Scan for the cell matching the given text and deliver its [x, y] coordinate at center. 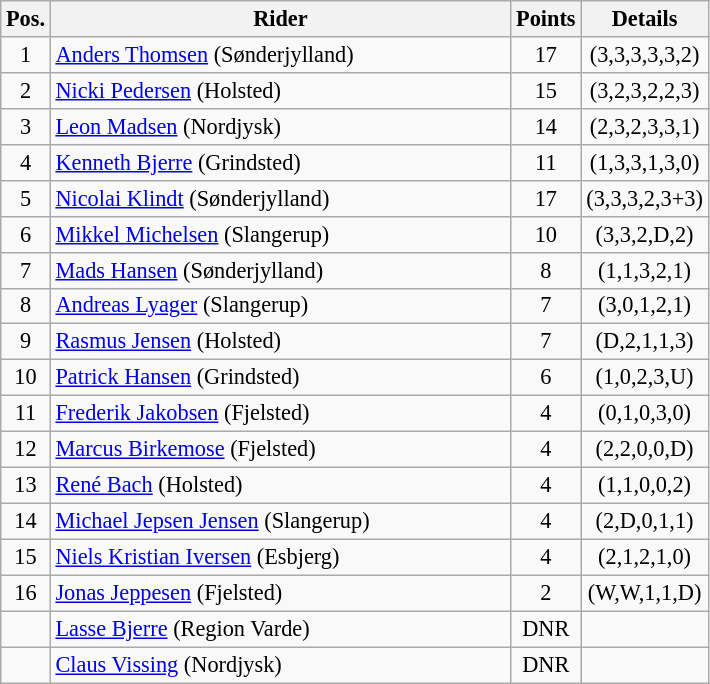
Nicki Pedersen (Holsted) [280, 90]
(3,2,3,2,2,3) [644, 90]
(3,3,3,3,3,2) [644, 55]
(2,2,0,0,D) [644, 450]
5 [26, 198]
(1,0,2,3,U) [644, 378]
13 [26, 485]
Michael Jepsen Jensen (Slangerup) [280, 521]
Rider [280, 19]
(1,1,0,0,2) [644, 485]
Rasmus Jensen (Holsted) [280, 342]
Nicolai Klindt (Sønderjylland) [280, 198]
Lasse Bjerre (Region Varde) [280, 629]
12 [26, 450]
(3,0,1,2,1) [644, 306]
Leon Madsen (Nordjysk) [280, 126]
3 [26, 126]
(3,3,2,D,2) [644, 234]
Kenneth Bjerre (Grindsted) [280, 162]
16 [26, 593]
9 [26, 342]
1 [26, 55]
(3,3,3,2,3+3) [644, 198]
Points [546, 19]
Patrick Hansen (Grindsted) [280, 378]
(1,1,3,2,1) [644, 270]
(0,1,0,3,0) [644, 414]
Niels Kristian Iversen (Esbjerg) [280, 557]
(2,3,2,3,3,1) [644, 126]
Mikkel Michelsen (Slangerup) [280, 234]
(2,D,0,1,1) [644, 521]
Pos. [26, 19]
Andreas Lyager (Slangerup) [280, 306]
(1,3,3,1,3,0) [644, 162]
Mads Hansen (Sønderjylland) [280, 270]
(D,2,1,1,3) [644, 342]
Anders Thomsen (Sønderjylland) [280, 55]
Frederik Jakobsen (Fjelsted) [280, 414]
(2,1,2,1,0) [644, 557]
Jonas Jeppesen (Fjelsted) [280, 593]
Claus Vissing (Nordjysk) [280, 665]
(W,W,1,1,D) [644, 593]
René Bach (Holsted) [280, 485]
Marcus Birkemose (Fjelsted) [280, 450]
Details [644, 19]
